Search for the cell housing the specified text and yield its [X, Y] center coordinate. 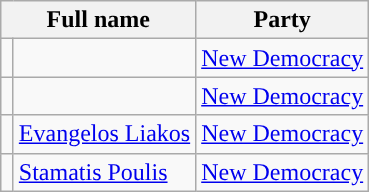
Party [282, 20]
Stamatis Poulis [104, 172]
Full name [98, 20]
Evangelos Liakos [104, 134]
